Capture the cell that displays the provided text and extract its (x, y) central coordinate. 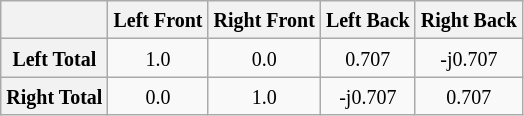
Left Total (54, 58)
Right Back (468, 20)
Right Front (264, 20)
Left Back (368, 20)
Left Front (158, 20)
Right Total (54, 96)
